Find where the given text appears and provide that cell's center as (x, y) coordinate. 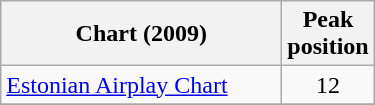
Chart (2009) (142, 34)
Estonian Airplay Chart (142, 85)
12 (328, 85)
Peakposition (328, 34)
